For the text-containing cell, return its midpoint in (x, y) coordinate format. 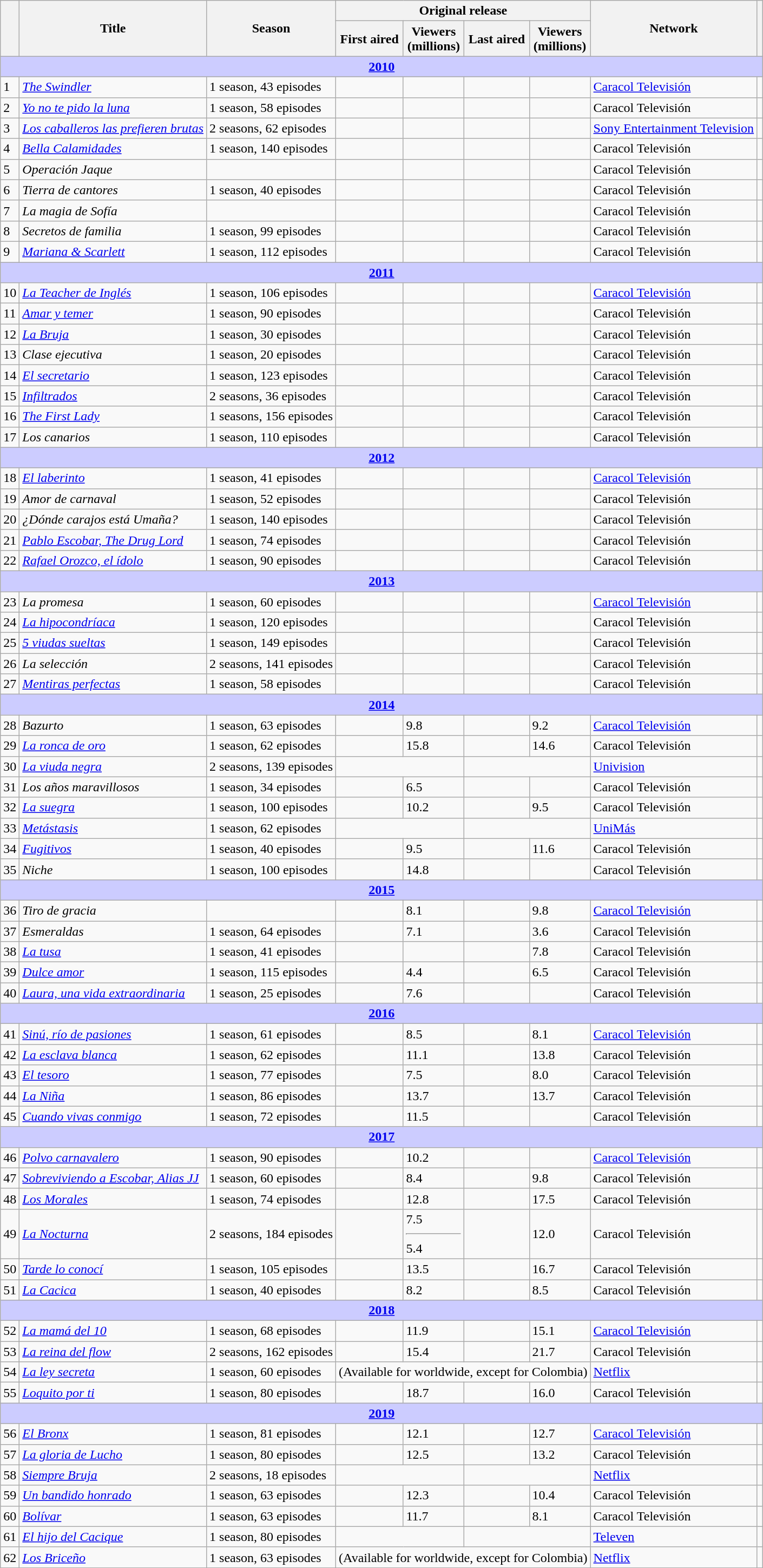
44 (10, 1096)
1 season, 30 episodes (272, 334)
5 (10, 169)
54 (10, 1372)
El laberinto (113, 478)
Los Morales (113, 1199)
La ronca de oro (113, 746)
Esmeraldas (113, 931)
2014 (382, 705)
46 (10, 1157)
First aired (370, 39)
Niche (113, 869)
16 (10, 416)
Dulce amor (113, 972)
2010 (382, 67)
8.2 (434, 1290)
7.8 (560, 952)
23 (10, 602)
1 season, 61 episodes (272, 1034)
12 (10, 334)
13.5 (434, 1269)
La Teacher de Inglés (113, 293)
27 (10, 684)
Bella Calamidades (113, 149)
Yo no te pido la luna (113, 108)
1 season, 72 episodes (272, 1116)
La Cacica (113, 1290)
Los caballeros las prefieren brutas (113, 128)
Mariana & Scarlett (113, 252)
11.9 (434, 1331)
Bazurto (113, 725)
El Bronx (113, 1434)
La viuda negra (113, 766)
13.2 (560, 1454)
15.4 (434, 1352)
9.2 (560, 725)
11.1 (434, 1055)
11 (10, 314)
20 (10, 519)
1 (10, 87)
18 (10, 478)
Infiltrados (113, 396)
4 (10, 149)
1 season, 149 episodes (272, 643)
La reina del flow (113, 1352)
¿Dónde carajos está Umaña? (113, 519)
39 (10, 972)
Fugitivos (113, 849)
Last aired (497, 39)
50 (10, 1269)
47 (10, 1178)
The First Lady (113, 416)
Network (674, 28)
UniMás (674, 828)
1 season, 120 episodes (272, 623)
10 (10, 293)
14 (10, 375)
Sobreviviendo a Escobar, Alias JJ (113, 1178)
28 (10, 725)
29 (10, 746)
52 (10, 1331)
La tusa (113, 952)
1 season, 112 episodes (272, 252)
1 season, 43 episodes (272, 87)
2 seasons, 62 episodes (272, 128)
14.6 (560, 746)
La gloria de Lucho (113, 1454)
La hipocondríaca (113, 623)
1 seasons, 156 episodes (272, 416)
El tesoro (113, 1075)
La Niña (113, 1096)
12.3 (434, 1496)
Season (272, 28)
40 (10, 993)
Secretos de familia (113, 231)
38 (10, 952)
12.8 (434, 1199)
1 season, 123 episodes (272, 375)
4.4 (434, 972)
Tierra de cantores (113, 190)
2 seasons, 184 episodes (272, 1234)
24 (10, 623)
11.6 (560, 849)
Tiro de gracia (113, 910)
1 season, 77 episodes (272, 1075)
59 (10, 1496)
8.0 (560, 1075)
Clase ejecutiva (113, 355)
60 (10, 1516)
7.6 (434, 993)
43 (10, 1075)
Sinú, río de pasiones (113, 1034)
La mamá del 10 (113, 1331)
2011 (382, 272)
12.0 (560, 1234)
Loquito por ti (113, 1393)
31 (10, 787)
7.5 5.4 (434, 1234)
34 (10, 849)
51 (10, 1290)
Univision (674, 766)
1 season, 106 episodes (272, 293)
2 (10, 108)
57 (10, 1454)
9 (10, 252)
2 seasons, 18 episodes (272, 1475)
53 (10, 1352)
36 (10, 910)
3 (10, 128)
33 (10, 828)
30 (10, 766)
La magia de Sofía (113, 210)
2 seasons, 162 episodes (272, 1352)
2012 (382, 458)
7.5 (434, 1075)
37 (10, 931)
Siempre Bruja (113, 1475)
32 (10, 808)
1 season, 25 episodes (272, 993)
15.8 (434, 746)
1 season, 52 episodes (272, 499)
1 season, 64 episodes (272, 931)
12.7 (560, 1434)
15.1 (560, 1331)
La ley secreta (113, 1372)
2015 (382, 890)
La Bruja (113, 334)
Amar y temer (113, 314)
2 seasons, 139 episodes (272, 766)
6 (10, 190)
2017 (382, 1137)
Sony Entertainment Television (674, 128)
10.4 (560, 1496)
1 season, 105 episodes (272, 1269)
22 (10, 560)
11.5 (434, 1116)
2 seasons, 36 episodes (272, 396)
Operación Jaque (113, 169)
8 (10, 231)
1 season, 20 episodes (272, 355)
21.7 (560, 1352)
El secretario (113, 375)
16.7 (560, 1269)
18.7 (434, 1393)
45 (10, 1116)
17.5 (560, 1199)
13 (10, 355)
17 (10, 437)
41 (10, 1034)
2016 (382, 1014)
62 (10, 1557)
Original release (463, 11)
La promesa (113, 602)
Laura, una vida extraordinaria (113, 993)
15 (10, 396)
55 (10, 1393)
14.8 (434, 869)
1 season, 34 episodes (272, 787)
3.6 (560, 931)
1 season, 115 episodes (272, 972)
Tarde lo conocí (113, 1269)
Un bandido honrado (113, 1496)
Televen (674, 1537)
58 (10, 1475)
La suegra (113, 808)
La esclava blanca (113, 1055)
1 season, 81 episodes (272, 1434)
35 (10, 869)
Bolívar (113, 1516)
La selección (113, 664)
Mentiras perfectas (113, 684)
25 (10, 643)
Los canarios (113, 437)
Rafael Orozco, el ídolo (113, 560)
Los Briceño (113, 1557)
Polvo carnavalero (113, 1157)
48 (10, 1199)
8.4 (434, 1178)
11.7 (434, 1516)
Pablo Escobar, The Drug Lord (113, 540)
El hijo del Cacique (113, 1537)
Amor de carnaval (113, 499)
Title (113, 28)
12.1 (434, 1434)
61 (10, 1537)
Metástasis (113, 828)
56 (10, 1434)
5 viudas sueltas (113, 643)
Cuando vivas conmigo (113, 1116)
2018 (382, 1311)
16.0 (560, 1393)
2 seasons, 141 episodes (272, 664)
19 (10, 499)
49 (10, 1234)
21 (10, 540)
1 season, 86 episodes (272, 1096)
La Nocturna (113, 1234)
1 season, 68 episodes (272, 1331)
The Swindler (113, 87)
7.1 (434, 931)
7 (10, 210)
Los años maravillosos (113, 787)
2019 (382, 1413)
12.5 (434, 1454)
26 (10, 664)
2013 (382, 581)
1 season, 110 episodes (272, 437)
1 season, 99 episodes (272, 231)
13.8 (560, 1055)
42 (10, 1055)
